Pinpoint the cell where the given text exists, returning its [x, y] midpoint coordinate. 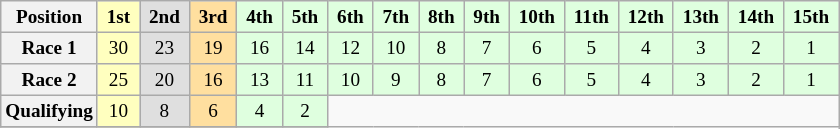
20 [165, 80]
9th [486, 17]
2nd [165, 17]
Race 1 [50, 48]
14th [756, 17]
19 [213, 48]
8th [442, 17]
12 [350, 48]
5th [304, 17]
13th [700, 17]
6th [350, 17]
10th [536, 17]
1st [118, 17]
12th [646, 17]
Qualifying [50, 111]
9 [396, 80]
11 [304, 80]
4th [260, 17]
Position [50, 17]
14 [304, 48]
3rd [213, 17]
13 [260, 80]
11th [591, 17]
25 [118, 80]
15th [810, 17]
23 [165, 48]
Race 2 [50, 80]
7th [396, 17]
30 [118, 48]
